Extract the [X, Y] coordinate from the center of the cell holding the provided text.  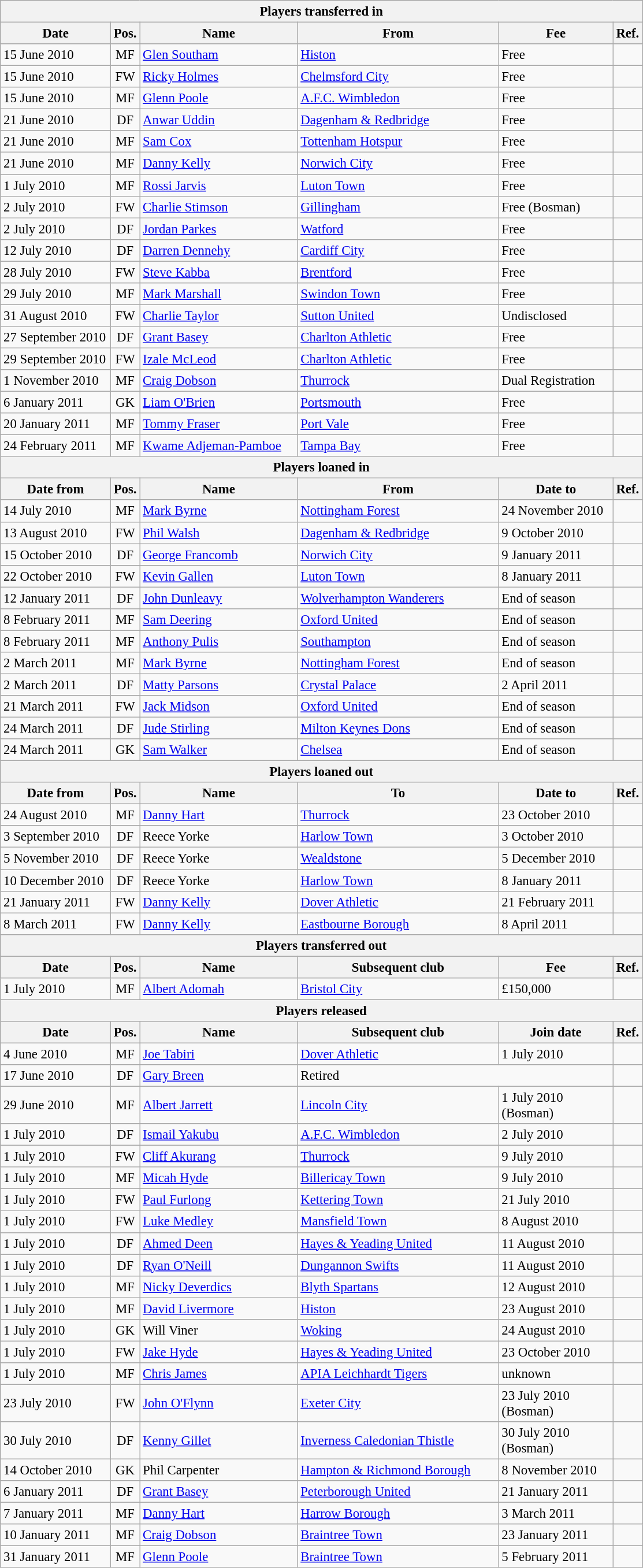
24 November 2010 [556, 511]
Kevin Gallen [218, 576]
John O'Flynn [218, 1403]
8 March 2011 [55, 924]
9 January 2011 [556, 555]
13 August 2010 [55, 533]
Matty Parsons [218, 685]
30 July 2010 (Bosman) [556, 1441]
28 July 2010 [55, 272]
Free (Bosman) [556, 207]
Players transferred out [321, 945]
Albert Adomah [218, 989]
Join date [556, 1032]
Tommy Fraser [218, 424]
8 November 2010 [556, 1470]
Brentford [398, 272]
29 September 2010 [55, 359]
5 November 2010 [55, 859]
Kwame Adjeman-Pamboe [218, 446]
27 September 2010 [55, 337]
Dungannon Swifts [398, 1265]
Inverness Caledonian Thistle [398, 1441]
Gary Breen [218, 1076]
30 July 2010 [55, 1441]
Izale McLeod [218, 359]
8 August 2010 [556, 1222]
Chelmsford City [398, 77]
unknown [556, 1374]
Kettering Town [398, 1200]
Nicky Deverdics [218, 1287]
Micah Hyde [218, 1178]
23 July 2010 (Bosman) [556, 1403]
Paul Furlong [218, 1200]
Chris James [218, 1374]
Joe Tabiri [218, 1054]
Cliff Akurang [218, 1157]
7 January 2011 [55, 1514]
23 July 2010 [55, 1403]
Players loaned in [321, 467]
Blyth Spartans [398, 1287]
Portsmouth [398, 403]
Harrow Borough [398, 1514]
Jake Hyde [218, 1352]
Wealdstone [398, 859]
Ahmed Deen [218, 1243]
Rossi Jarvis [218, 185]
David Livermore [218, 1309]
23 January 2011 [556, 1535]
31 August 2010 [55, 315]
3 October 2010 [556, 837]
21 July 2010 [556, 1200]
Exeter City [398, 1403]
3 March 2011 [556, 1514]
5 December 2010 [556, 859]
9 October 2010 [556, 533]
5 February 2011 [556, 1557]
Anwar Uddin [218, 120]
10 December 2010 [55, 880]
Crystal Palace [398, 685]
Gillingham [398, 207]
21 March 2011 [55, 707]
Watford [398, 229]
Woking [398, 1331]
17 June 2010 [55, 1076]
Mansfield Town [398, 1222]
Peterborough United [398, 1492]
Chelsea [398, 750]
14 July 2010 [55, 511]
Cardiff City [398, 250]
Sutton United [398, 315]
22 October 2010 [55, 576]
Mark Marshall [218, 294]
Sam Deering [218, 620]
29 July 2010 [55, 294]
Glen Southam [218, 55]
Hampton & Richmond Borough [398, 1470]
15 October 2010 [55, 555]
Jude Stirling [218, 729]
Swindon Town [398, 294]
Charlie Taylor [218, 315]
Steve Kabba [218, 272]
10 January 2011 [55, 1535]
12 August 2010 [556, 1287]
Ricky Holmes [218, 77]
Charlie Stimson [218, 207]
Jack Midson [218, 707]
Players loaned out [321, 772]
George Francomb [218, 555]
21 February 2011 [556, 902]
Darren Dennehy [218, 250]
Retired [455, 1076]
Phil Walsh [218, 533]
Sam Cox [218, 142]
Will Viner [218, 1331]
Players transferred in [321, 12]
8 April 2011 [556, 924]
Kenny Gillet [218, 1441]
Port Vale [398, 424]
Jordan Parkes [218, 229]
Undisclosed [556, 315]
Albert Jarrett [218, 1106]
Billericay Town [398, 1178]
Ismail Yakubu [218, 1135]
Players released [321, 1010]
Dual Registration [556, 381]
Ryan O'Neill [218, 1265]
Tottenham Hotspur [398, 142]
1 November 2010 [55, 381]
31 January 2011 [55, 1557]
14 October 2010 [55, 1470]
APIA Leichhardt Tigers [398, 1374]
2 April 2011 [556, 685]
Anthony Pulis [218, 641]
3 September 2010 [55, 837]
12 January 2011 [55, 598]
12 July 2010 [55, 250]
John Dunleavy [218, 598]
Luke Medley [218, 1222]
20 January 2011 [55, 424]
Bristol City [398, 989]
1 July 2010 (Bosman) [556, 1106]
Sam Walker [218, 750]
23 August 2010 [556, 1309]
29 June 2010 [55, 1106]
£150,000 [556, 989]
Milton Keynes Dons [398, 729]
Lincoln City [398, 1106]
Tampa Bay [398, 446]
Liam O'Brien [218, 403]
4 June 2010 [55, 1054]
Wolverhampton Wanderers [398, 598]
Phil Carpenter [218, 1470]
Southampton [398, 641]
Eastbourne Borough [398, 924]
To [398, 793]
24 February 2011 [55, 446]
